Search for the cell housing the specified text and yield its (X, Y) center coordinate. 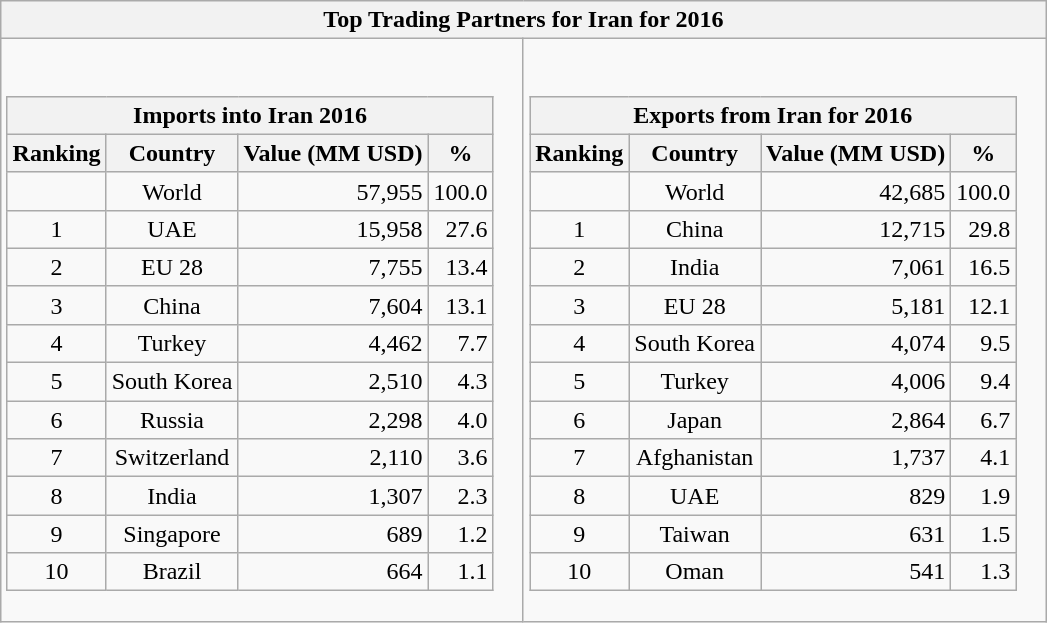
Japan (695, 420)
2,298 (333, 420)
1.9 (984, 496)
Top Trading Partners for Iran for 2016 (524, 20)
Singapore (172, 534)
Switzerland (172, 458)
1.1 (460, 572)
13.4 (460, 267)
27.6 (460, 229)
12,715 (855, 229)
Oman (695, 572)
29.8 (984, 229)
7,755 (333, 267)
631 (855, 534)
7,604 (333, 305)
6.7 (984, 420)
15,958 (333, 229)
1,307 (333, 496)
1.5 (984, 534)
2,864 (855, 420)
Exports from Iran for 2016 (773, 115)
1,737 (855, 458)
1.3 (984, 572)
57,955 (333, 191)
12.1 (984, 305)
4.0 (460, 420)
7.7 (460, 343)
4.3 (460, 382)
9.4 (984, 382)
541 (855, 572)
Afghanistan (695, 458)
4,462 (333, 343)
2,110 (333, 458)
9.5 (984, 343)
689 (333, 534)
4,006 (855, 382)
13.1 (460, 305)
Taiwan (695, 534)
664 (333, 572)
Imports into Iran 2016 (250, 115)
7,061 (855, 267)
829 (855, 496)
4,074 (855, 343)
3.6 (460, 458)
Brazil (172, 572)
42,685 (855, 191)
4.1 (984, 458)
2.3 (460, 496)
1.2 (460, 534)
5,181 (855, 305)
2,510 (333, 382)
Russia (172, 420)
16.5 (984, 267)
